Return [x, y] of the center of cell containing provided text 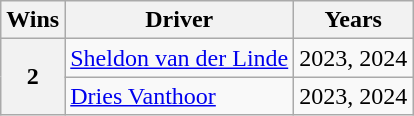
2 [33, 77]
Dries Vanthoor [180, 96]
Years [354, 20]
Driver [180, 20]
Wins [33, 20]
Sheldon van der Linde [180, 58]
